Identify which cell holds the provided text, then report its (X, Y) central coordinate. 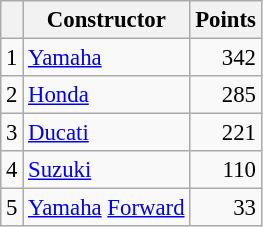
1 (12, 58)
Honda (106, 95)
Points (226, 20)
Constructor (106, 20)
342 (226, 58)
Ducati (106, 133)
2 (12, 95)
Yamaha Forward (106, 208)
Suzuki (106, 170)
5 (12, 208)
221 (226, 133)
3 (12, 133)
33 (226, 208)
285 (226, 95)
4 (12, 170)
Yamaha (106, 58)
110 (226, 170)
